Search for the cell housing the specified text and yield its (X, Y) center coordinate. 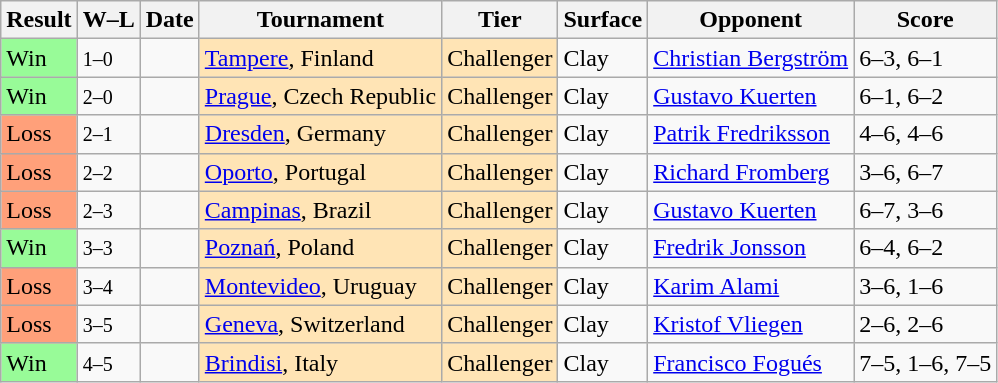
Francisco Fogués (751, 362)
Prague, Czech Republic (320, 96)
Patrik Fredriksson (751, 134)
2–0 (108, 96)
Result (39, 20)
Campinas, Brazil (320, 210)
Poznań, Poland (320, 248)
4–5 (108, 362)
1–0 (108, 58)
Richard Fromberg (751, 172)
Geneva, Switzerland (320, 324)
6–7, 3–6 (926, 210)
3–6, 1–6 (926, 286)
Score (926, 20)
Oporto, Portugal (320, 172)
Montevideo, Uruguay (320, 286)
Brindisi, Italy (320, 362)
3–3 (108, 248)
Fredrik Jonsson (751, 248)
6–3, 6–1 (926, 58)
Surface (603, 20)
Kristof Vliegen (751, 324)
6–1, 6–2 (926, 96)
2–6, 2–6 (926, 324)
2–3 (108, 210)
3–6, 6–7 (926, 172)
3–5 (108, 324)
3–4 (108, 286)
Tampere, Finland (320, 58)
7–5, 1–6, 7–5 (926, 362)
Tier (500, 20)
W–L (108, 20)
4–6, 4–6 (926, 134)
2–2 (108, 172)
Tournament (320, 20)
Karim Alami (751, 286)
Christian Bergström (751, 58)
Date (170, 20)
2–1 (108, 134)
Opponent (751, 20)
Dresden, Germany (320, 134)
6–4, 6–2 (926, 248)
